Return [x, y] of the center of cell containing provided text 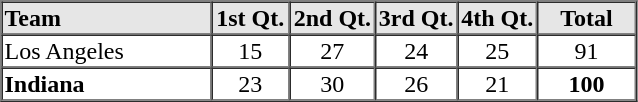
23 [250, 84]
91 [586, 50]
30 [332, 84]
15 [250, 50]
4th Qt. [497, 18]
25 [497, 50]
Los Angeles [106, 50]
100 [586, 84]
Indiana [106, 84]
Total [586, 18]
26 [416, 84]
21 [497, 84]
27 [332, 50]
3rd Qt. [416, 18]
Team [106, 18]
24 [416, 50]
2nd Qt. [332, 18]
1st Qt. [250, 18]
